Capture the cell that displays the provided text and extract its [X, Y] central coordinate. 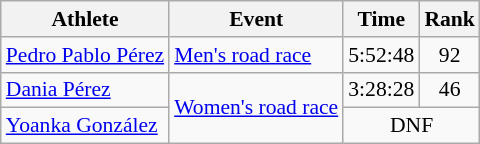
Yoanka González [85, 126]
Pedro Pablo Pérez [85, 55]
3:28:28 [381, 90]
Rank [450, 19]
Athlete [85, 19]
5:52:48 [381, 55]
Time [381, 19]
DNF [412, 126]
Men's road race [256, 55]
92 [450, 55]
Event [256, 19]
Dania Pérez [85, 90]
46 [450, 90]
Women's road race [256, 108]
